Output the [X, Y] coordinate of the center of the cell containing the given text.  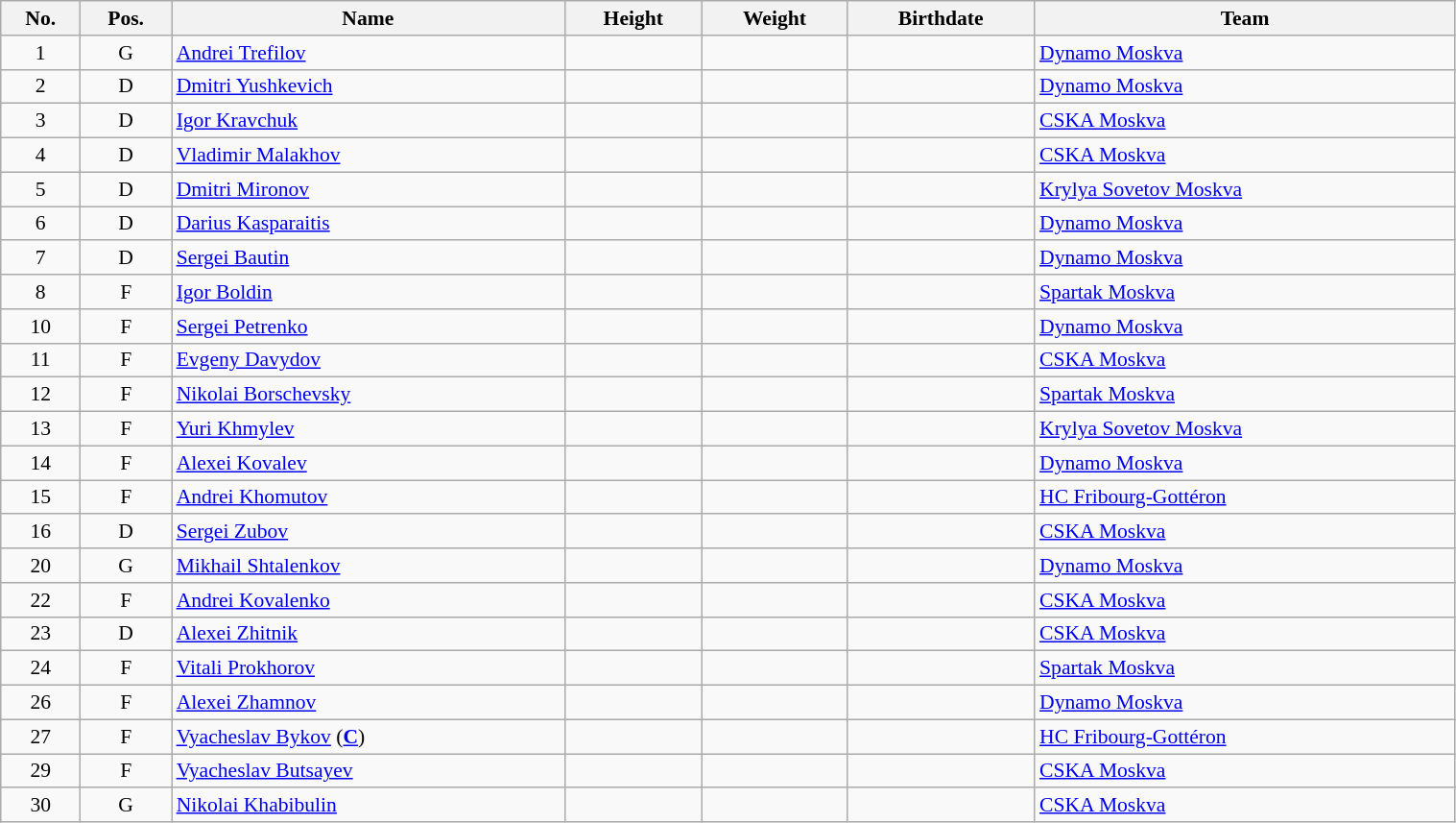
24 [40, 668]
Yuri Khmylev [369, 429]
Weight [776, 18]
Igor Kravchuk [369, 121]
Igor Boldin [369, 292]
Sergei Petrenko [369, 327]
Height [633, 18]
20 [40, 566]
Sergei Bautin [369, 258]
16 [40, 532]
1 [40, 53]
11 [40, 360]
4 [40, 156]
10 [40, 327]
3 [40, 121]
6 [40, 224]
Alexei Zhitnik [369, 634]
Vyacheslav Bykov (C) [369, 737]
Mikhail Shtalenkov [369, 566]
Nikolai Borschevsky [369, 395]
2 [40, 86]
12 [40, 395]
22 [40, 600]
15 [40, 497]
27 [40, 737]
26 [40, 703]
8 [40, 292]
7 [40, 258]
Vyacheslav Butsayev [369, 771]
Dmitri Yushkevich [369, 86]
Andrei Kovalenko [369, 600]
Darius Kasparaitis [369, 224]
14 [40, 463]
23 [40, 634]
Alexei Kovalev [369, 463]
13 [40, 429]
Pos. [127, 18]
29 [40, 771]
Andrei Khomutov [369, 497]
Birthdate [941, 18]
Dmitri Mironov [369, 189]
Evgeny Davydov [369, 360]
Nikolai Khabibulin [369, 806]
Vitali Prokhorov [369, 668]
30 [40, 806]
5 [40, 189]
No. [40, 18]
Sergei Zubov [369, 532]
Vladimir Malakhov [369, 156]
Name [369, 18]
Team [1245, 18]
Andrei Trefilov [369, 53]
Alexei Zhamnov [369, 703]
